Provide the (X, Y) coordinate of the cell's center where the given text is located.  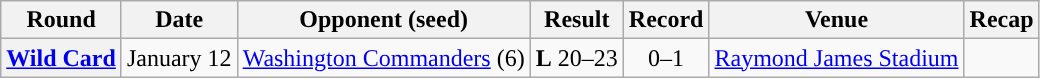
0–1 (666, 58)
Opponent (seed) (384, 20)
Raymond James Stadium (836, 58)
Record (666, 20)
Date (179, 20)
L 20–23 (576, 58)
Round (62, 20)
Venue (836, 20)
Recap (1002, 20)
Result (576, 20)
Washington Commanders (6) (384, 58)
Wild Card (62, 58)
January 12 (179, 58)
